Identify which cell holds the provided text, then report its (x, y) central coordinate. 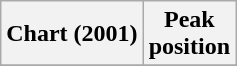
Peakposition (189, 34)
Chart (2001) (72, 34)
